Return (x, y) of the center of cell containing provided text 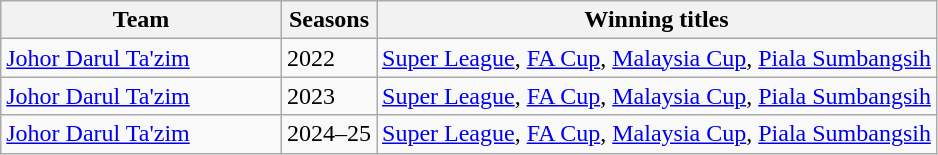
2022 (328, 58)
2024–25 (328, 134)
Team (142, 20)
Seasons (328, 20)
Winning titles (656, 20)
2023 (328, 96)
